For the text-containing cell, return its midpoint in [X, Y] coordinate format. 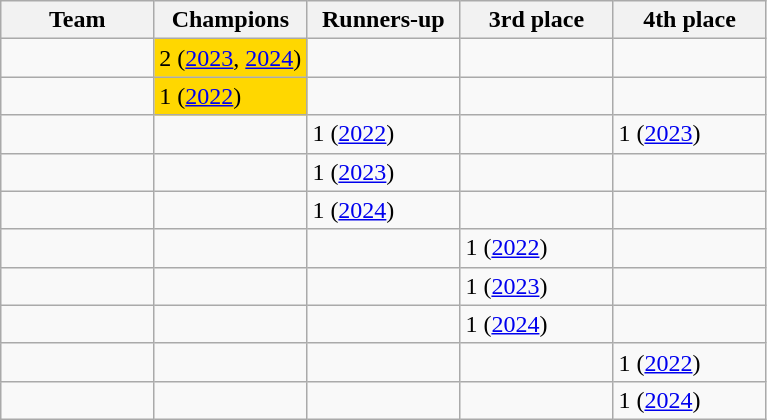
Runners-up [384, 20]
3rd place [536, 20]
2 (2023, 2024) [230, 58]
Champions [230, 20]
4th place [690, 20]
Team [78, 20]
